Return the (x, y) coordinate for the center point of the cell that contains the specified text.  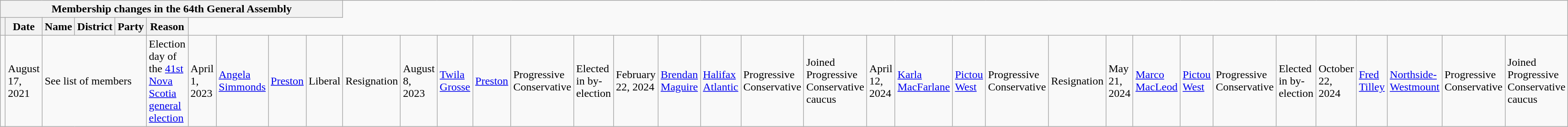
Date (24, 26)
Reason (167, 26)
Election day of the 41st Nova Scotia general election (167, 81)
May 21, 2024 (1119, 81)
August 17, 2021 (24, 81)
District (95, 26)
April 1, 2023 (202, 81)
Name (59, 26)
See list of members (94, 81)
Angela Simmonds (242, 81)
Karla MacFarlane (924, 81)
February 22, 2024 (636, 81)
Northside-Westmount (1415, 81)
Brendan Maguire (679, 81)
April 12, 2024 (881, 81)
Liberal (325, 81)
Membership changes in the 64th General Assembly (172, 9)
Party (131, 26)
Marco MacLeod (1157, 81)
October 22, 2024 (1336, 81)
Twila Grosse (455, 81)
August 8, 2023 (419, 81)
Halifax Atlantic (721, 81)
Fred Tilley (1372, 81)
